Extract the [x, y] coordinate from the center of the cell holding the provided text.  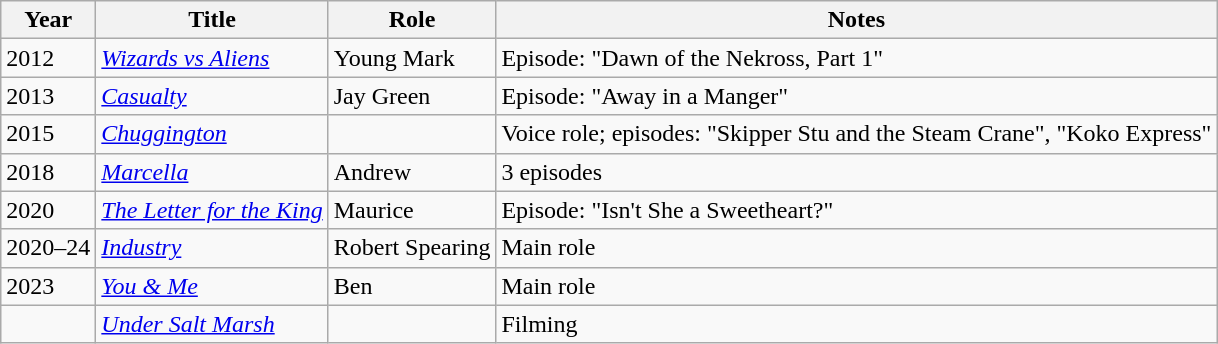
2018 [48, 172]
Episode: "Away in a Manger" [856, 96]
Wizards vs Aliens [212, 58]
2020 [48, 210]
2013 [48, 96]
Andrew [412, 172]
Marcella [212, 172]
Title [212, 20]
2015 [48, 134]
Industry [212, 248]
Episode: "Isn't She a Sweetheart?" [856, 210]
Jay Green [412, 96]
You & Me [212, 286]
3 episodes [856, 172]
Voice role; episodes: "Skipper Stu and the Steam Crane", "Koko Express" [856, 134]
2020–24 [48, 248]
Young Mark [412, 58]
Casualty [212, 96]
Episode: "Dawn of the Nekross, Part 1" [856, 58]
The Letter for the King [212, 210]
2012 [48, 58]
Maurice [412, 210]
Under Salt Marsh [212, 324]
Chuggington [212, 134]
Notes [856, 20]
Role [412, 20]
Year [48, 20]
Filming [856, 324]
Ben [412, 286]
2023 [48, 286]
Robert Spearing [412, 248]
